Provide the [X, Y] coordinate of the cell's center where the given text is located.  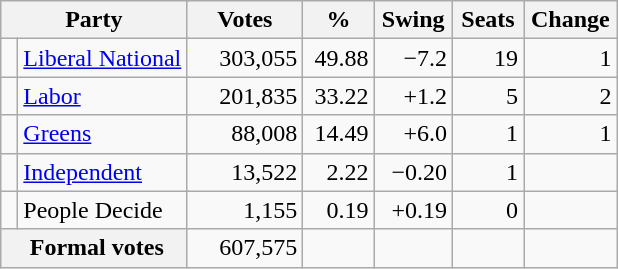
1,155 [245, 210]
+1.2 [414, 96]
2.22 [338, 172]
People Decide [102, 210]
5 [488, 96]
14.49 [338, 134]
607,575 [245, 248]
303,055 [245, 58]
49.88 [338, 58]
0 [488, 210]
Greens [102, 134]
2 [571, 96]
−0.20 [414, 172]
201,835 [245, 96]
−7.2 [414, 58]
Independent [102, 172]
Swing [414, 20]
Labor [102, 96]
33.22 [338, 96]
19 [488, 58]
Seats [488, 20]
% [338, 20]
+6.0 [414, 134]
Liberal National [102, 58]
13,522 [245, 172]
+0.19 [414, 210]
Party [94, 20]
Votes [245, 20]
88,008 [245, 134]
0.19 [338, 210]
Formal votes [94, 248]
Change [571, 20]
